Return (X, Y) of the center of cell containing provided text 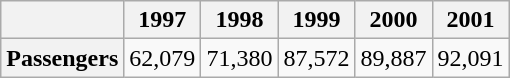
2000 (394, 20)
1998 (240, 20)
62,079 (162, 58)
89,887 (394, 58)
2001 (470, 20)
1999 (316, 20)
Passengers (62, 58)
1997 (162, 20)
92,091 (470, 58)
71,380 (240, 58)
87,572 (316, 58)
